Identify which cell holds the provided text, then report its (X, Y) central coordinate. 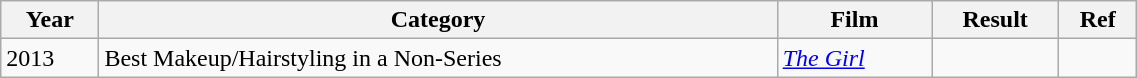
Film (854, 20)
Year (50, 20)
Ref (1098, 20)
The Girl (854, 58)
Result (996, 20)
2013 (50, 58)
Best Makeup/Hairstyling in a Non-Series (438, 58)
Category (438, 20)
